For the text-containing cell, return its midpoint in (X, Y) coordinate format. 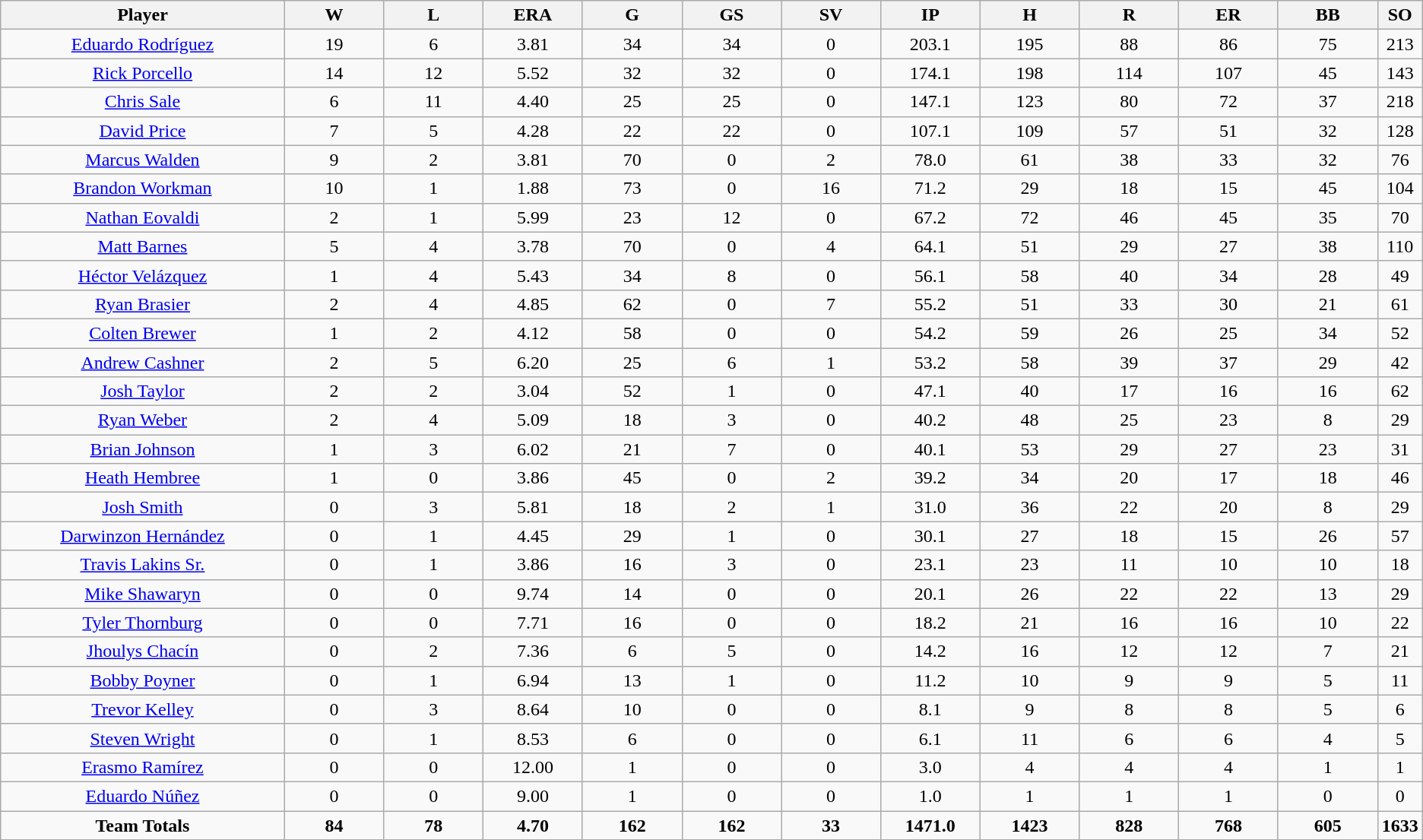
828 (1130, 825)
3.0 (930, 767)
Marcus Walden (143, 160)
4.45 (534, 536)
ER (1228, 15)
40.1 (930, 449)
G (632, 15)
SV (832, 15)
Steven Wright (143, 738)
8.53 (534, 738)
54.2 (930, 333)
84 (334, 825)
35 (1327, 217)
56.1 (930, 275)
73 (632, 189)
7.36 (534, 651)
Heath Hembree (143, 478)
5.09 (534, 420)
31 (1400, 449)
Josh Smith (143, 507)
Eduardo Rodríguez (143, 44)
76 (1400, 160)
Josh Taylor (143, 391)
R (1130, 15)
88 (1130, 44)
19 (334, 44)
6.94 (534, 680)
67.2 (930, 217)
30 (1228, 304)
39 (1130, 363)
31.0 (930, 507)
Eduardo Núñez (143, 796)
48 (1029, 420)
40.2 (930, 420)
Ryan Weber (143, 420)
Team Totals (143, 825)
Mike Shawaryn (143, 594)
5.43 (534, 275)
1.0 (930, 796)
L (433, 15)
203.1 (930, 44)
8.64 (534, 709)
4.28 (534, 131)
107.1 (930, 131)
1.88 (534, 189)
128 (1400, 131)
11.2 (930, 680)
Colten Brewer (143, 333)
107 (1228, 73)
SO (1400, 15)
6.02 (534, 449)
86 (1228, 44)
47.1 (930, 391)
ERA (534, 15)
BB (1327, 15)
Brian Johnson (143, 449)
53.2 (930, 363)
3.04 (534, 391)
W (334, 15)
114 (1130, 73)
Travis Lakins Sr. (143, 565)
28 (1327, 275)
198 (1029, 73)
147.1 (930, 102)
109 (1029, 131)
Nathan Eovaldi (143, 217)
18.2 (930, 623)
42 (1400, 363)
Andrew Cashner (143, 363)
110 (1400, 246)
12.00 (534, 767)
4.85 (534, 304)
Chris Sale (143, 102)
174.1 (930, 73)
IP (930, 15)
4.70 (534, 825)
Bobby Poyner (143, 680)
Jhoulys Chacín (143, 651)
5.52 (534, 73)
Ryan Brasier (143, 304)
64.1 (930, 246)
78.0 (930, 160)
David Price (143, 131)
Héctor Velázquez (143, 275)
9.00 (534, 796)
Erasmo Ramírez (143, 767)
5.99 (534, 217)
78 (433, 825)
1471.0 (930, 825)
GS (731, 15)
14.2 (930, 651)
768 (1228, 825)
20.1 (930, 594)
Tyler Thornburg (143, 623)
53 (1029, 449)
30.1 (930, 536)
H (1029, 15)
Matt Barnes (143, 246)
213 (1400, 44)
36 (1029, 507)
Player (143, 15)
5.81 (534, 507)
195 (1029, 44)
1423 (1029, 825)
Brandon Workman (143, 189)
49 (1400, 275)
3.78 (534, 246)
605 (1327, 825)
218 (1400, 102)
1633 (1400, 825)
7.71 (534, 623)
143 (1400, 73)
104 (1400, 189)
Rick Porcello (143, 73)
4.40 (534, 102)
75 (1327, 44)
39.2 (930, 478)
6.20 (534, 363)
6.1 (930, 738)
23.1 (930, 565)
Darwinzon Hernández (143, 536)
55.2 (930, 304)
80 (1130, 102)
71.2 (930, 189)
Trevor Kelley (143, 709)
4.12 (534, 333)
123 (1029, 102)
59 (1029, 333)
9.74 (534, 594)
8.1 (930, 709)
